Return the (X, Y) coordinate for the center point of the cell that contains the specified text.  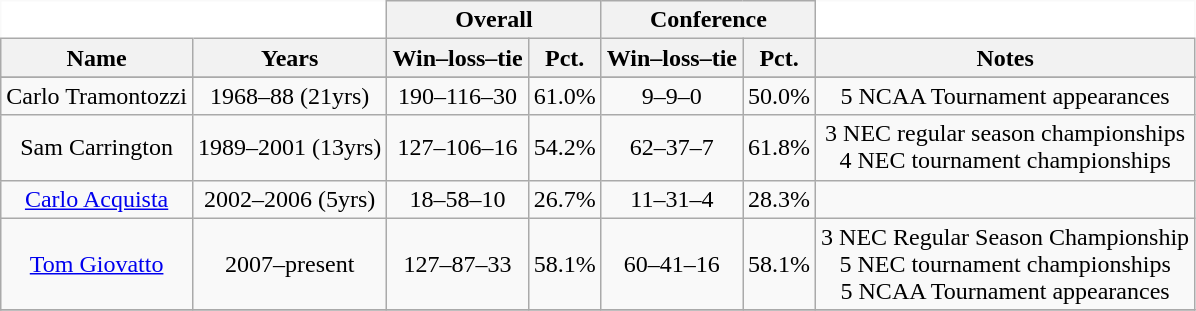
62–37–7 (672, 148)
2002–2006 (5yrs) (289, 199)
Carlo Tramontozzi (97, 96)
1989–2001 (13yrs) (289, 148)
127–87–33 (458, 264)
5 NCAA Tournament appearances (1006, 96)
11–31–4 (672, 199)
26.7% (564, 199)
Carlo Acquista (97, 199)
190–116–30 (458, 96)
50.0% (780, 96)
61.0% (564, 96)
28.3% (780, 199)
9–9–0 (672, 96)
61.8% (780, 148)
54.2% (564, 148)
Sam Carrington (97, 148)
3 NEC regular season championships4 NEC tournament championships (1006, 148)
Conference (708, 20)
3 NEC Regular Season Championship5 NEC tournament championships5 NCAA Tournament appearances (1006, 264)
Notes (1006, 58)
Tom Giovatto (97, 264)
Name (97, 58)
60–41–16 (672, 264)
1968–88 (21yrs) (289, 96)
18–58–10 (458, 199)
2007–present (289, 264)
Overall (494, 20)
127–106–16 (458, 148)
Years (289, 58)
